Output the (x, y) coordinate of the center of the cell containing the given text.  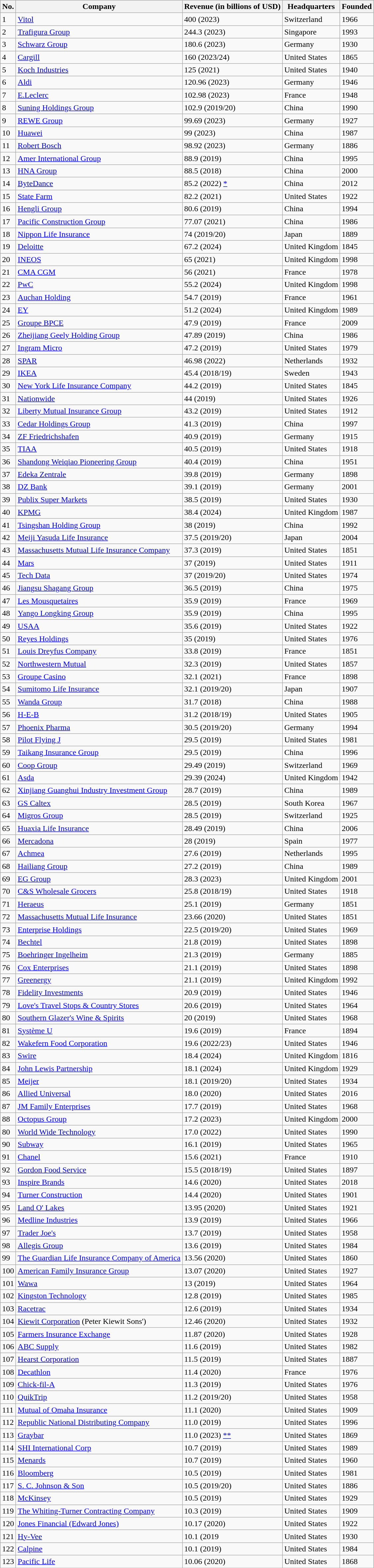
82 (8, 1043)
Zheijiang Geely Holding Group (99, 335)
Massachusetts Mutual Life Insurance (99, 917)
123 (8, 1561)
19.6 (2019) (232, 1031)
34 (8, 436)
Farmers Insurance Exchange (99, 1334)
18.0 (2020) (232, 1094)
111 (8, 1410)
Gordon Food Service (99, 1169)
Trader Joe's (99, 1233)
1887 (357, 1359)
Coop Group (99, 765)
Liberty Mutual Insurance Group (99, 411)
94 (8, 1195)
8 (8, 108)
Edeka Zentrale (99, 474)
1928 (357, 1334)
Headquarters (311, 7)
Greenergy (99, 980)
12.6 (2019) (232, 1309)
86 (8, 1094)
37.5 (2019/20) (232, 537)
71 (8, 904)
12 (8, 158)
Les Mousquetaires (99, 601)
76 (8, 968)
42 (8, 537)
15.6 (2021) (232, 1157)
JM Family Enterprises (99, 1106)
11.4 (2020) (232, 1372)
113 (8, 1435)
Xinjiang Guanghui Industry Investment Group (99, 790)
1965 (357, 1144)
67 (8, 854)
25.1 (2019) (232, 904)
Wakefern Food Corporation (99, 1043)
14 (8, 184)
56 (2021) (232, 272)
USAA (99, 626)
The Whiting-Turner Contracting Company (99, 1511)
Inspire Brands (99, 1182)
Sweden (311, 373)
Wanda Group (99, 702)
2018 (357, 1182)
4 (8, 57)
13.07 (2020) (232, 1271)
Louis Dreyfus Company (99, 651)
28.7 (2019) (232, 790)
1907 (357, 689)
88.5 (2018) (232, 171)
37 (8, 474)
Spain (311, 841)
27.6 (2019) (232, 854)
1885 (357, 955)
Racetrac (99, 1309)
1979 (357, 348)
16.1 (2019) (232, 1144)
3 (8, 45)
2012 (357, 184)
68 (8, 866)
1897 (357, 1169)
Migros Group (99, 816)
Decathlon (99, 1372)
Hengli Group (99, 209)
109 (8, 1385)
S. C. Johnson & Son (99, 1486)
Bechtel (99, 942)
Kiewit Corporation (Peter Kiewit Sons') (99, 1321)
122 (8, 1549)
61 (8, 778)
1988 (357, 702)
Vitol (99, 19)
88.9 (2019) (232, 158)
Cox Enterprises (99, 968)
Pilot Flying J (99, 740)
ABC Supply (99, 1346)
1948 (357, 95)
1960 (357, 1460)
37 (2019/20) (232, 576)
51.2 (2024) (232, 310)
14.4 (2020) (232, 1195)
102.9 (2019/20) (232, 108)
1974 (357, 576)
85.2 (2022) * (232, 184)
Reyes Holdings (99, 639)
World Wide Technology (99, 1132)
43.2 (2019) (232, 411)
53 (8, 677)
39 (8, 500)
REWE Group (99, 120)
State Farm (99, 196)
Ingram Micro (99, 348)
56 (8, 714)
Allied Universal (99, 1094)
120 (8, 1523)
45.4 (2018/19) (232, 373)
The Guardian Life Insurance Company of America (99, 1258)
Tsingshan Holding Group (99, 525)
85 (8, 1081)
10.06 (2020) (232, 1561)
McKinsey (99, 1498)
36 (8, 462)
Mars (99, 563)
Système U (99, 1031)
27.2 (2019) (232, 866)
TIAA (99, 449)
No. (8, 7)
Groupe BPCE (99, 323)
47.89 (2019) (232, 335)
13 (8, 171)
Meiji Yasuda Life Insurance (99, 537)
12.8 (2019) (232, 1296)
96 (8, 1220)
1951 (357, 462)
Republic National Distributing Company (99, 1423)
Northwestern Mutual (99, 664)
Company (99, 7)
19 (8, 247)
Pacific Construction Group (99, 222)
25.8 (2018/19) (232, 891)
Boehringer Ingelheim (99, 955)
31.7 (2018) (232, 702)
114 (8, 1448)
Asda (99, 778)
SHI International Corp (99, 1448)
59 (8, 752)
E.Leclerc (99, 95)
35 (2019) (232, 639)
Calpine (99, 1549)
Sumitomo Life Insurance (99, 689)
28.49 (2019) (232, 828)
10 (8, 133)
91 (8, 1157)
1869 (357, 1435)
38.5 (2019) (232, 500)
244.3 (2023) (232, 32)
73 (8, 929)
2016 (357, 1094)
Octopus Group (99, 1119)
1997 (357, 424)
11.5 (2019) (232, 1359)
22.5 (2019/20) (232, 929)
Bloomberg (99, 1473)
69 (8, 879)
Huaxia Life Insurance (99, 828)
119 (8, 1511)
EY (99, 310)
35 (8, 449)
13.95 (2020) (232, 1208)
10.17 (2020) (232, 1523)
12.46 (2020) (232, 1321)
116 (8, 1473)
28.3 (2023) (232, 879)
37 (2019) (232, 563)
1910 (357, 1157)
33 (8, 424)
21 (8, 272)
Achmea (99, 854)
54 (8, 689)
1816 (357, 1056)
Kingston Technology (99, 1296)
Mutual of Omaha Insurance (99, 1410)
10.3 (2019) (232, 1511)
Auchan Holding (99, 297)
15.5 (2018/19) (232, 1169)
1978 (357, 272)
87 (8, 1106)
26 (8, 335)
1985 (357, 1296)
C&S Wholesale Grocers (99, 891)
American Family Insurance Group (99, 1271)
10.5 (2019/20) (232, 1486)
31.2 (2018/19) (232, 714)
17 (8, 222)
74 (8, 942)
18.1 (2024) (232, 1068)
17.0 (2022) (232, 1132)
1868 (357, 1561)
93 (8, 1182)
62 (8, 790)
1860 (357, 1258)
Deloitte (99, 247)
GS Caltex (99, 803)
11.87 (2020) (232, 1334)
18.1 (2019/20) (232, 1081)
82.2 (2021) (232, 196)
47 (8, 601)
Taikang Insurance Group (99, 752)
10.1 (2019) (232, 1549)
20.9 (2019) (232, 993)
29.39 (2024) (232, 778)
29 (8, 373)
40.9 (2019) (232, 436)
Hy-Vee (99, 1536)
Cedar Holdings Group (99, 424)
1865 (357, 57)
2004 (357, 537)
Revenue (in billions of USD) (232, 7)
1942 (357, 778)
Jiangsu Shagang Group (99, 588)
2009 (357, 323)
1921 (357, 1208)
2006 (357, 828)
30 (8, 386)
24 (8, 310)
1977 (357, 841)
60 (8, 765)
ByteDance (99, 184)
7 (8, 95)
2 (8, 32)
New York Life Insurance Company (99, 386)
Love's Travel Stops & Country Stores (99, 1005)
IKEA (99, 373)
Land O' Lakes (99, 1208)
64 (8, 816)
20.6 (2019) (232, 1005)
16 (8, 209)
36.5 (2019) (232, 588)
88 (8, 1119)
Phoenix Pharma (99, 727)
14.6 (2020) (232, 1182)
Schwarz Group (99, 45)
23 (8, 297)
9 (8, 120)
50 (8, 639)
83 (8, 1056)
Turner Construction (99, 1195)
1961 (357, 297)
1857 (357, 664)
40.5 (2019) (232, 449)
47.9 (2019) (232, 323)
18 (8, 234)
72 (8, 917)
54.7 (2019) (232, 297)
1901 (357, 1195)
INEOS (99, 259)
11.6 (2019) (232, 1346)
23.66 (2020) (232, 917)
180.6 (2023) (232, 45)
13 (2019) (232, 1283)
1894 (357, 1031)
15 (8, 196)
44.2 (2019) (232, 386)
Medline Industries (99, 1220)
Founded (357, 7)
11.2 (2019/20) (232, 1397)
27 (8, 348)
35.6 (2019) (232, 626)
28 (2019) (232, 841)
11 (8, 145)
Allegis Group (99, 1245)
102.98 (2023) (232, 95)
41.3 (2019) (232, 424)
Shandong Weiqiao Pioneering Group (99, 462)
DZ Bank (99, 487)
81 (8, 1031)
77.07 (2021) (232, 222)
5 (8, 70)
17.7 (2019) (232, 1106)
55.2 (2024) (232, 285)
32.1 (2021) (232, 677)
112 (8, 1423)
78 (8, 993)
Publix Super Markets (99, 500)
HNA Group (99, 171)
41 (8, 525)
65 (8, 828)
37.3 (2019) (232, 550)
77 (8, 980)
13.7 (2019) (232, 1233)
13.56 (2020) (232, 1258)
33.8 (2019) (232, 651)
63 (8, 803)
38 (8, 487)
97 (8, 1233)
101 (8, 1283)
120.96 (2023) (232, 82)
Yango Longking Group (99, 613)
10.1 (2019 (232, 1536)
Cargill (99, 57)
45 (8, 576)
Aldi (99, 82)
75 (8, 955)
115 (8, 1460)
ZF Friedrichshafen (99, 436)
65 (2021) (232, 259)
32 (8, 411)
160 (2023/24) (232, 57)
66 (8, 841)
Menards (99, 1460)
1926 (357, 399)
99 (2023) (232, 133)
31 (8, 399)
21.8 (2019) (232, 942)
70 (8, 891)
105 (8, 1334)
1 (8, 19)
90 (8, 1144)
44 (2019) (232, 399)
17.2 (2023) (232, 1119)
11.1 (2020) (232, 1410)
Meijer (99, 1081)
39.1 (2019) (232, 487)
55 (8, 702)
118 (8, 1498)
Koch Industries (99, 70)
1911 (357, 563)
KPMG (99, 512)
Pacific Life (99, 1561)
80.6 (2019) (232, 209)
John Lewis Partnership (99, 1068)
44 (8, 563)
1943 (357, 373)
Enterprise Holdings (99, 929)
117 (8, 1486)
Massachusetts Mutual Life Insurance Company (99, 550)
28 (8, 360)
Southern Glazer's Wine & Spirits (99, 1018)
Tech Data (99, 576)
19.6 (2022/23) (232, 1043)
Nationwide (99, 399)
51 (8, 651)
43 (8, 550)
74 (2019/20) (232, 234)
6 (8, 82)
99.69 (2023) (232, 120)
Huawei (99, 133)
1993 (357, 32)
11.0 (2019) (232, 1423)
1940 (357, 70)
67.2 (2024) (232, 247)
1967 (357, 803)
39.8 (2019) (232, 474)
Singapore (311, 32)
Robert Bosch (99, 145)
Hearst Corporation (99, 1359)
1912 (357, 411)
Mercadona (99, 841)
1982 (357, 1346)
104 (8, 1321)
13.6 (2019) (232, 1245)
98.92 (2023) (232, 145)
1889 (357, 234)
58 (8, 740)
Heraeus (99, 904)
Graybar (99, 1435)
30.5 (2019/20) (232, 727)
32.3 (2019) (232, 664)
125 (2021) (232, 70)
38.4 (2024) (232, 512)
103 (8, 1309)
South Korea (311, 803)
107 (8, 1359)
79 (8, 1005)
20 (2019) (232, 1018)
108 (8, 1372)
102 (8, 1296)
48 (8, 613)
13.9 (2019) (232, 1220)
Trafigura Group (99, 32)
57 (8, 727)
Fidelity Investments (99, 993)
1905 (357, 714)
Subway (99, 1144)
47.2 (2019) (232, 348)
49 (8, 626)
52 (8, 664)
1975 (357, 588)
CMA CGM (99, 272)
32.1 (2019/20) (232, 689)
22 (8, 285)
84 (8, 1068)
11.3 (2019) (232, 1385)
20 (8, 259)
100 (8, 1271)
Wawa (99, 1283)
98 (8, 1245)
46.98 (2022) (232, 360)
1925 (357, 816)
1915 (357, 436)
29.49 (2019) (232, 765)
PwC (99, 285)
400 (2023) (232, 19)
Chanel (99, 1157)
Groupe Casino (99, 677)
EG Group (99, 879)
40.4 (2019) (232, 462)
QuikTrip (99, 1397)
SPAR (99, 360)
92 (8, 1169)
40 (8, 512)
121 (8, 1536)
95 (8, 1208)
H-E-B (99, 714)
Swire (99, 1056)
38 (2019) (232, 525)
Nippon Life Insurance (99, 234)
Amer International Group (99, 158)
Jones Financial (Edward Jones) (99, 1523)
110 (8, 1397)
25 (8, 323)
18.4 (2024) (232, 1056)
Suning Holdings Group (99, 108)
99 (8, 1258)
21.3 (2019) (232, 955)
Hailiang Group (99, 866)
Chick-fil-A (99, 1385)
46 (8, 588)
11.0 (2023) ** (232, 1435)
106 (8, 1346)
